Return [X, Y] of the center of cell containing provided text 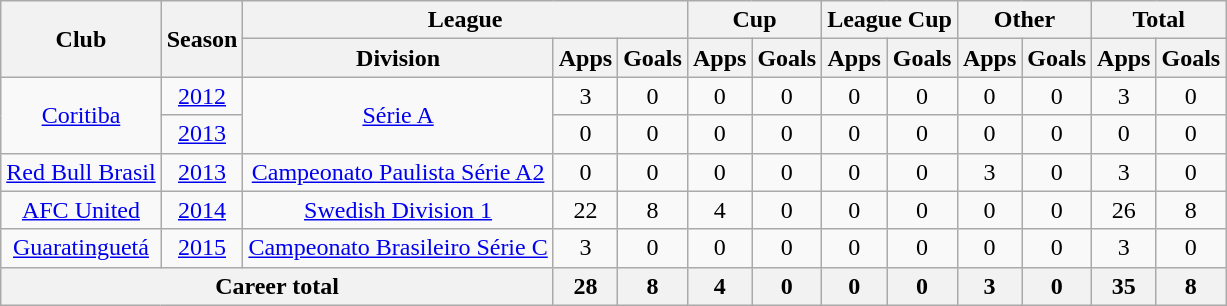
Division [398, 58]
Série A [398, 115]
Coritiba [81, 115]
League [466, 20]
28 [585, 286]
League Cup [890, 20]
Total [1159, 20]
2015 [202, 248]
Season [202, 39]
Club [81, 39]
2012 [202, 96]
Cup [754, 20]
Other [1024, 20]
35 [1124, 286]
Guaratinguetá [81, 248]
22 [585, 210]
Campeonato Brasileiro Série C [398, 248]
Red Bull Brasil [81, 172]
AFC United [81, 210]
2014 [202, 210]
Career total [277, 286]
Campeonato Paulista Série A2 [398, 172]
26 [1124, 210]
Swedish Division 1 [398, 210]
